For the text-containing cell, return its midpoint in (x, y) coordinate format. 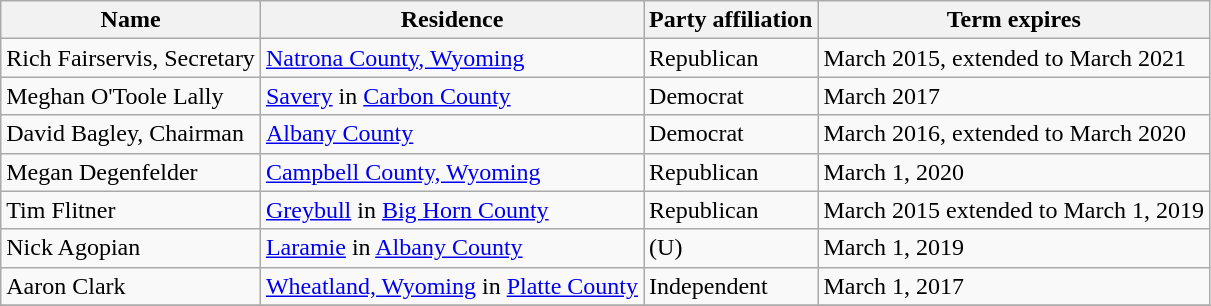
March 1, 2017 (1014, 286)
Independent (731, 286)
Campbell County, Wyoming (452, 172)
March 2017 (1014, 96)
March 1, 2020 (1014, 172)
Meghan O'Toole Lally (131, 96)
Greybull in Big Horn County (452, 210)
Megan Degenfelder (131, 172)
Albany County (452, 134)
Wheatland, Wyoming in Platte County (452, 286)
Laramie in Albany County (452, 248)
March 2016, extended to March 2020 (1014, 134)
Nick Agopian (131, 248)
Aaron Clark (131, 286)
Savery in Carbon County (452, 96)
March 2015 extended to March 1, 2019 (1014, 210)
David Bagley, Chairman (131, 134)
Name (131, 20)
Tim Flitner (131, 210)
Residence (452, 20)
Natrona County, Wyoming (452, 58)
March 1, 2019 (1014, 248)
Rich Fairservis, Secretary (131, 58)
(U) (731, 248)
March 2015, extended to March 2021 (1014, 58)
Party affiliation (731, 20)
Term expires (1014, 20)
